Find where the given text appears and provide that cell's center as (x, y) coordinate. 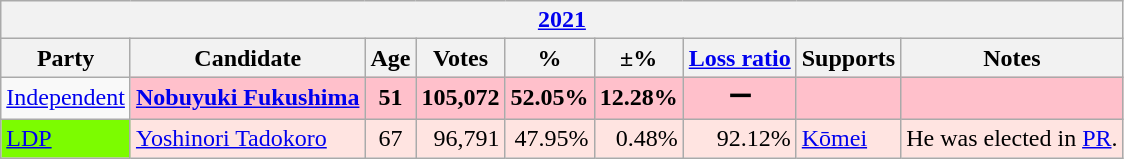
2021 (562, 20)
Votes (460, 58)
0.48% (638, 138)
He was elected in PR. (1012, 138)
Supports (848, 58)
Yoshinori Tadokoro (248, 138)
12.28% (638, 98)
105,072 (460, 98)
47.95% (550, 138)
LDP (66, 138)
% (550, 58)
Candidate (248, 58)
52.05% (550, 98)
92.12% (740, 138)
67 (390, 138)
Age (390, 58)
96,791 (460, 138)
Loss ratio (740, 58)
Nobuyuki Fukushima (248, 98)
Party (66, 58)
ー (740, 98)
Kōmei (848, 138)
±% (638, 58)
Notes (1012, 58)
Independent (66, 98)
51 (390, 98)
